For the text-containing cell, return its midpoint in (x, y) coordinate format. 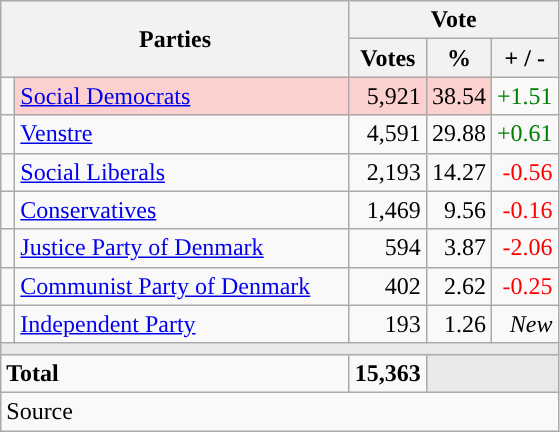
38.54 (458, 96)
2.62 (458, 286)
Communist Party of Denmark (182, 286)
Justice Party of Denmark (182, 248)
29.88 (458, 134)
14.27 (458, 172)
402 (388, 286)
Social Democrats (182, 96)
Total (176, 373)
New (524, 324)
-2.06 (524, 248)
Social Liberals (182, 172)
Votes (388, 58)
Venstre (182, 134)
+1.51 (524, 96)
193 (388, 324)
1.26 (458, 324)
1,469 (388, 210)
Vote (454, 20)
594 (388, 248)
Independent Party (182, 324)
3.87 (458, 248)
-0.25 (524, 286)
+ / - (524, 58)
-0.56 (524, 172)
+0.61 (524, 134)
2,193 (388, 172)
Source (280, 411)
5,921 (388, 96)
4,591 (388, 134)
-0.16 (524, 210)
Conservatives (182, 210)
9.56 (458, 210)
Parties (176, 39)
15,363 (388, 373)
% (458, 58)
